Identify which cell holds the provided text, then report its (x, y) central coordinate. 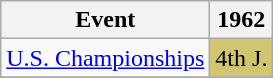
4th J. (242, 58)
Event (106, 20)
1962 (242, 20)
U.S. Championships (106, 58)
